Return [X, Y] of the center of cell containing provided text 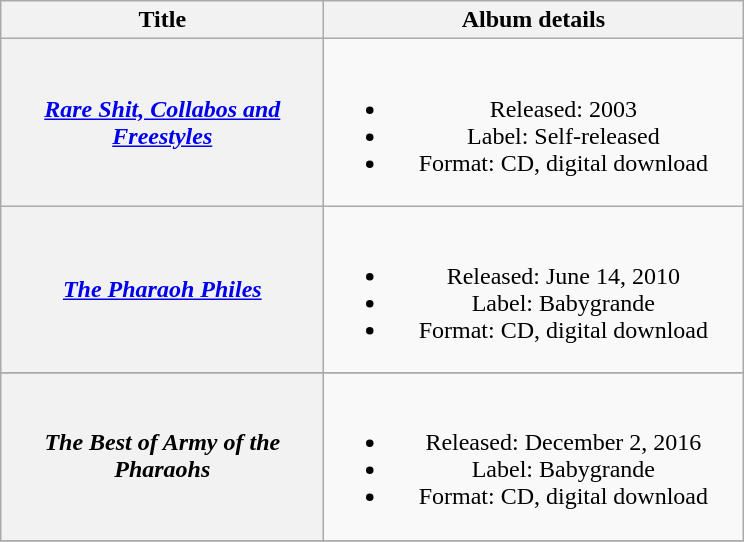
The Pharaoh Philes [162, 290]
The Best of Army of the Pharaohs [162, 456]
Rare Shit, Collabos and Freestyles [162, 122]
Title [162, 20]
Released: June 14, 2010Label: BabygrandeFormat: CD, digital download [534, 290]
Released: December 2, 2016Label: BabygrandeFormat: CD, digital download [534, 456]
Released: 2003Label: Self-releasedFormat: CD, digital download [534, 122]
Album details [534, 20]
